Detect which cell encompasses the target text, then output its (x, y) center coordinate. 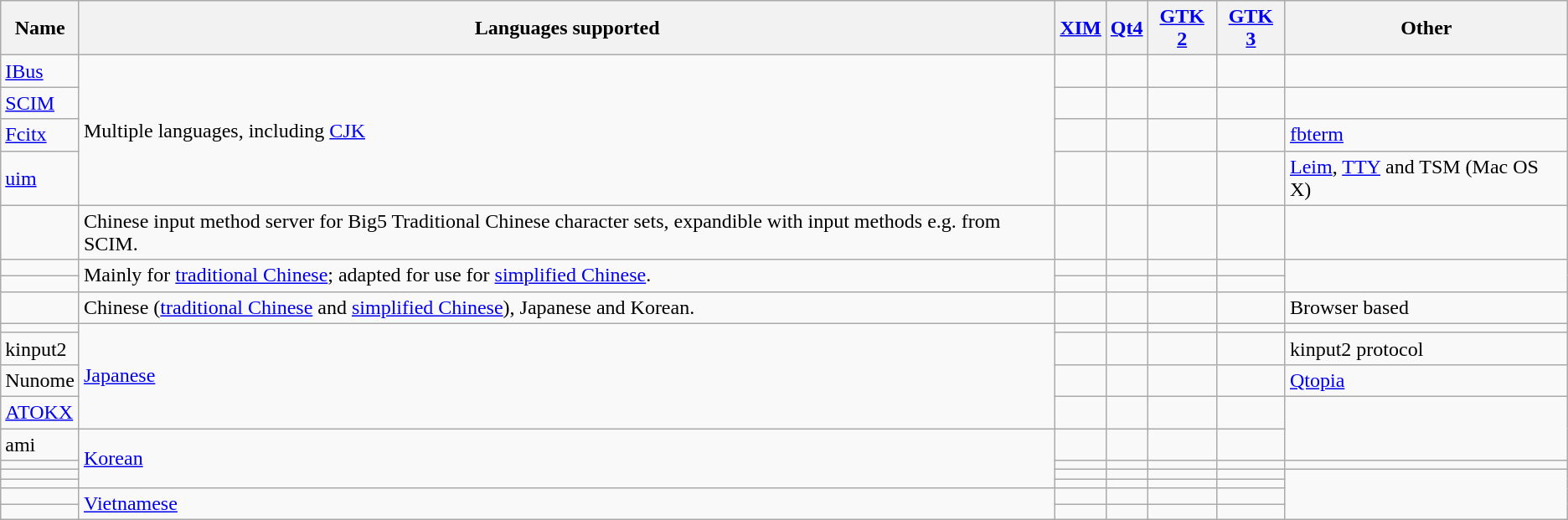
Multiple languages, including CJK (566, 131)
kinput2 (40, 348)
kinput2 protocol (1426, 348)
Vietnamese (566, 504)
GTK 2 (1182, 28)
uim (40, 178)
Fcitx (40, 135)
Other (1426, 28)
Name (40, 28)
Chinese input method server for Big5 Traditional Chinese character sets, expandible with input methods e.g. from SCIM. (566, 233)
Korean (566, 459)
XIM (1081, 28)
Qtopia (1426, 380)
Languages supported (566, 28)
ATOKX (40, 412)
Browser based (1426, 307)
Nunome (40, 380)
fbterm (1426, 135)
Leim, TTY and TSM (Mac OS X) (1426, 178)
GTK 3 (1251, 28)
SCIM (40, 103)
Chinese (traditional Chinese and simplified Chinese), Japanese and Korean. (566, 307)
IBus (40, 71)
ami (40, 445)
Japanese (566, 375)
Qt4 (1127, 28)
Mainly for traditional Chinese; adapted for use for simplified Chinese. (566, 275)
